Identify which cell holds the provided text, then report its (x, y) central coordinate. 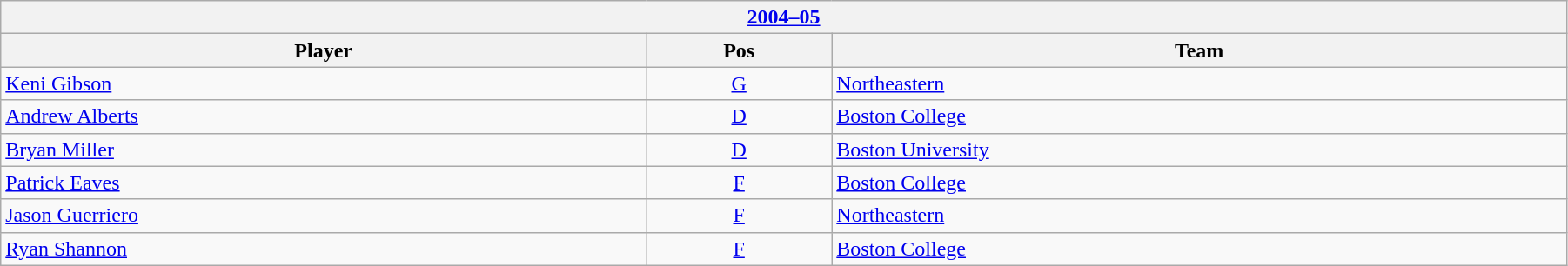
Ryan Shannon (324, 249)
G (740, 83)
Pos (740, 50)
Boston University (1199, 150)
Keni Gibson (324, 83)
2004–05 (784, 17)
Player (324, 50)
Patrick Eaves (324, 183)
Bryan Miller (324, 150)
Team (1199, 50)
Andrew Alberts (324, 116)
Jason Guerriero (324, 216)
